Scan for the cell matching the given text and deliver its (x, y) coordinate at center. 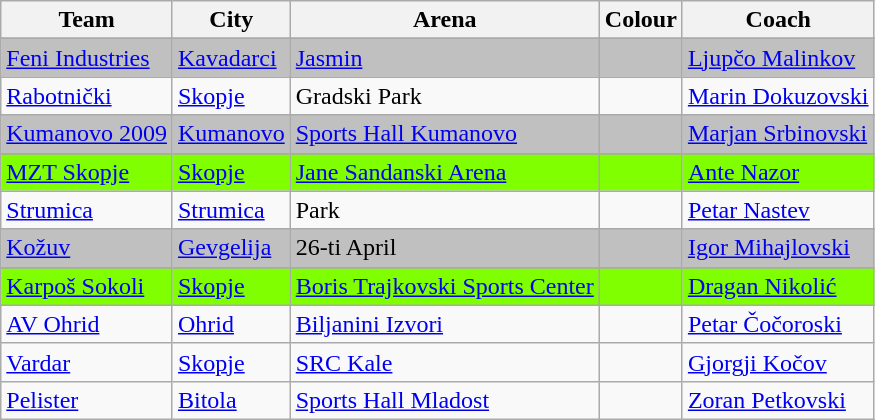
Dragan Nikolić (778, 286)
Igor Mihajlovski (778, 248)
Kožuv (87, 248)
26-ti April (444, 248)
Petar Čočoroski (778, 324)
Zoran Petkovski (778, 400)
Sports Hall Kumanovo (444, 134)
Vardar (87, 362)
Feni Industries (87, 58)
Biljanini Izvori (444, 324)
Ante Nazor (778, 172)
Kumanovo 2009 (87, 134)
City (231, 20)
Ljupčo Malinkov (778, 58)
Park (444, 210)
Petar Nastev (778, 210)
AV Ohrid (87, 324)
Boris Trajkovski Sports Center (444, 286)
Rabotnički (87, 96)
SRC Kale (444, 362)
Marin Dokuzovski (778, 96)
Gevgelija (231, 248)
Gjorgji Kočov (778, 362)
Kumanovo (231, 134)
Ohrid (231, 324)
Coach (778, 20)
Jasmin (444, 58)
MZT Skopje (87, 172)
Pelister (87, 400)
Jane Sandanski Arena (444, 172)
Kavadarci (231, 58)
Sports Hall Mladost (444, 400)
Arena (444, 20)
Marjan Srbinovski (778, 134)
Karpoš Sokoli (87, 286)
Colour (640, 20)
Gradski Park (444, 96)
Bitola (231, 400)
Team (87, 20)
